Return (x, y) of the center of cell containing provided text 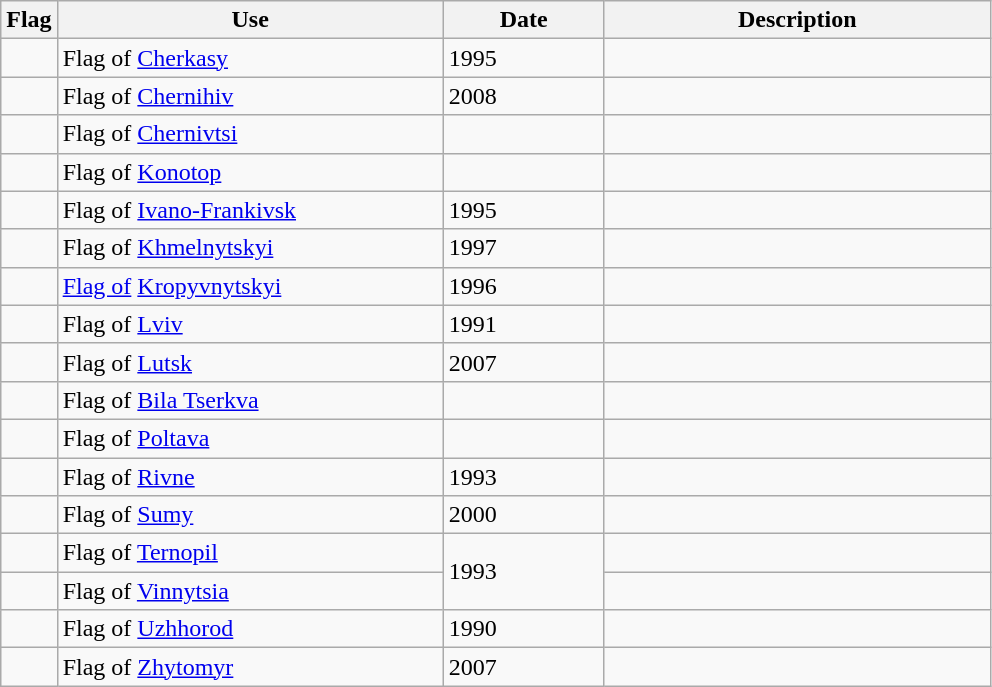
1996 (524, 286)
Flag of Vinnytsia (250, 591)
Flag of Khmelnytskyi (250, 248)
Flag of Ternopil (250, 553)
Flag of Lutsk (250, 362)
Flag of Cherkasy (250, 58)
2000 (524, 515)
1991 (524, 324)
Flag of Chernivtsi (250, 134)
Flag of Zhytomyr (250, 667)
1990 (524, 629)
Flag of Rivne (250, 477)
Flag (29, 20)
Flag of Poltava (250, 438)
Flag of Sumy (250, 515)
Flag of Konotop (250, 172)
1997 (524, 248)
Description (797, 20)
Flag of Ivano-Frankivsk (250, 210)
Flag of Lviv (250, 324)
Flag of Kropyvnytskyi (250, 286)
Date (524, 20)
Flag of Bila Tserkva (250, 400)
Use (250, 20)
Flag of Uzhhorod (250, 629)
2008 (524, 96)
Flag of Chernihiv (250, 96)
